Scan for the cell matching the given text and deliver its (X, Y) coordinate at center. 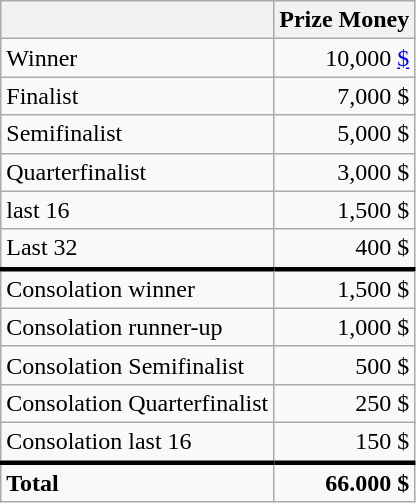
Prize Money (344, 20)
Total (138, 482)
Finalist (138, 96)
Consolation last 16 (138, 442)
Quarterfinalist (138, 172)
5,000 $ (344, 134)
1,000 $ (344, 327)
250 $ (344, 403)
Consolation Semifinalist (138, 365)
7,000 $ (344, 96)
400 $ (344, 249)
150 $ (344, 442)
Consolation winner (138, 289)
Winner (138, 58)
Last 32 (138, 249)
500 $ (344, 365)
66.000 $ (344, 482)
last 16 (138, 210)
Semifinalist (138, 134)
Consolation runner-up (138, 327)
Consolation Quarterfinalist (138, 403)
3,000 $ (344, 172)
10,000 $ (344, 58)
